For the text-containing cell, return its midpoint in (X, Y) coordinate format. 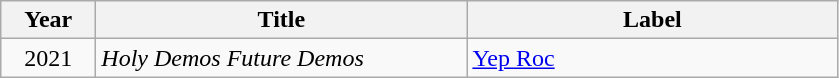
Label (652, 20)
Yep Roc (652, 58)
Holy Demos Future Demos (282, 58)
2021 (48, 58)
Title (282, 20)
Year (48, 20)
